Detect which cell encompasses the target text, then output its [X, Y] center coordinate. 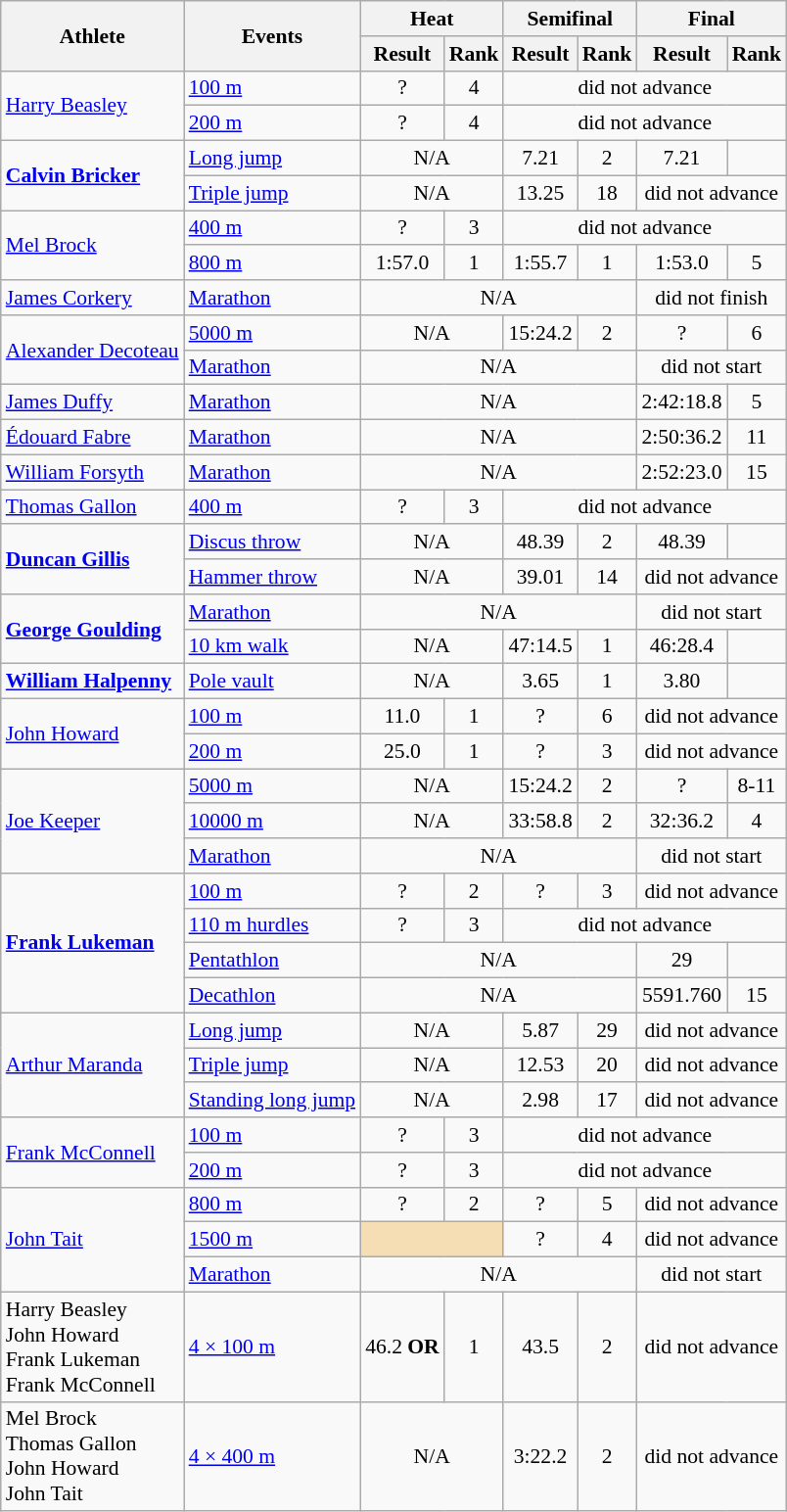
4 × 100 m [272, 1347]
William Halpenny [92, 682]
46:28.4 [681, 646]
39.01 [540, 577]
2:50:36.2 [681, 438]
20 [607, 1065]
2:52:23.0 [681, 472]
5.87 [540, 1030]
11.0 [402, 717]
2:42:18.8 [681, 402]
John Tait [92, 1240]
Final [711, 19]
3:22.2 [540, 1456]
Calvin Bricker [92, 176]
3.80 [681, 682]
Heat [432, 19]
James Duffy [92, 402]
Discus throw [272, 543]
17 [607, 1101]
Standing long jump [272, 1101]
Arthur Maranda [92, 1065]
Athlete [92, 35]
10000 m [272, 822]
George Goulding [92, 629]
1:55.7 [540, 263]
25.0 [402, 751]
Events [272, 35]
Harry Beasley John Howard Frank Lukeman Frank McConnell [92, 1347]
Thomas Gallon [92, 507]
Joe Keeper [92, 821]
12.53 [540, 1065]
William Forsyth [92, 472]
18 [607, 193]
1500 m [272, 1240]
46.2 OR [402, 1347]
Hammer throw [272, 577]
8-11 [758, 786]
Harry Beasley [92, 106]
3.65 [540, 682]
did not finish [711, 298]
4 × 400 m [272, 1456]
43.5 [540, 1347]
Mel Brock [92, 245]
Pole vault [272, 682]
14 [607, 577]
John Howard [92, 734]
Pentathlon [272, 961]
Mel Brock Thomas Gallon John Howard John Tait [92, 1456]
2.98 [540, 1101]
Alexander Decoteau [92, 351]
Duncan Gillis [92, 560]
Semifinal [570, 19]
James Corkery [92, 298]
1:53.0 [681, 263]
47:14.5 [540, 646]
5591.760 [681, 996]
32:36.2 [681, 822]
33:58.8 [540, 822]
Decathlon [272, 996]
Édouard Fabre [92, 438]
11 [758, 438]
Frank Lukeman [92, 943]
10 km walk [272, 646]
13.25 [540, 193]
110 m hurdles [272, 925]
Frank McConnell [92, 1152]
1:57.0 [402, 263]
